Return [X, Y] of the center of cell containing provided text 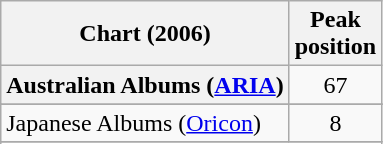
67 [335, 85]
8 [335, 123]
Chart (2006) [145, 34]
Japanese Albums (Oricon) [145, 123]
Australian Albums (ARIA) [145, 85]
Peakposition [335, 34]
